From the cell containing the given text, extract its center point as (X, Y) coordinate. 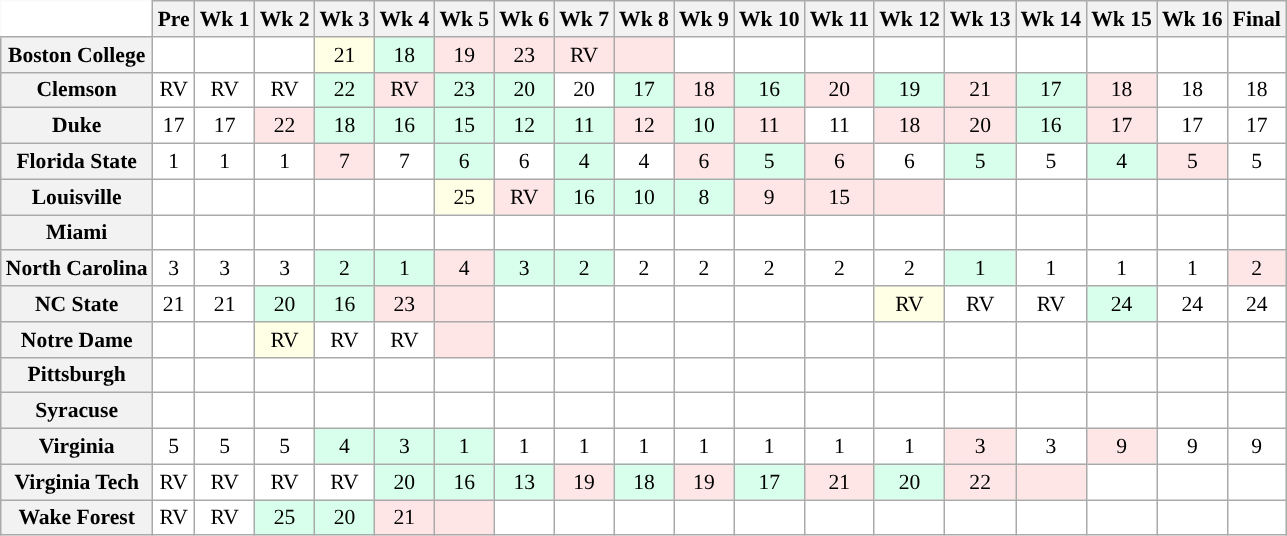
8 (704, 197)
Wk 13 (980, 19)
Wk 8 (644, 19)
Final (1257, 19)
13 (524, 482)
Florida State (77, 162)
Wk 16 (1192, 19)
Syracuse (77, 411)
Wk 7 (584, 19)
Wk 4 (404, 19)
Boston College (77, 55)
Virginia (77, 447)
Duke (77, 126)
Wk 9 (704, 19)
Wk 6 (524, 19)
Wk 2 (285, 19)
Wk 12 (910, 19)
Notre Dame (77, 340)
Wk 14 (1052, 19)
Pre (174, 19)
Virginia Tech (77, 482)
Pittsburgh (77, 375)
Louisville (77, 197)
Wk 11 (840, 19)
Clemson (77, 90)
Miami (77, 233)
Wk 3 (345, 19)
North Carolina (77, 269)
NC State (77, 304)
Wake Forest (77, 518)
Wk 1 (225, 19)
Wk 10 (770, 19)
Wk 5 (464, 19)
Wk 15 (1122, 19)
